Detect which cell encompasses the target text, then output its [X, Y] center coordinate. 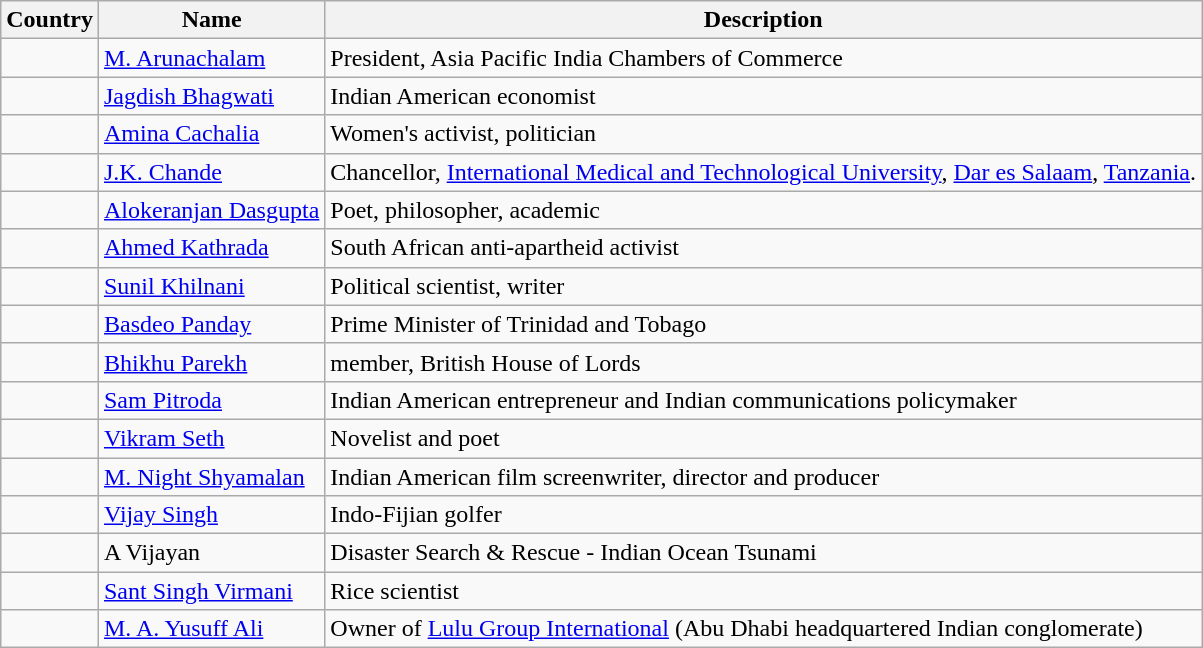
Vijay Singh [211, 515]
Description [764, 20]
Indian American economist [764, 96]
Indo-Fijian golfer [764, 515]
Prime Minister of Trinidad and Tobago [764, 324]
Jagdish Bhagwati [211, 96]
Disaster Search & Rescue - Indian Ocean Tsunami [764, 553]
Amina Cachalia [211, 134]
Vikram Seth [211, 438]
Bhikhu Parekh [211, 362]
Owner of Lulu Group International (Abu Dhabi headquartered Indian conglomerate) [764, 629]
Country [50, 20]
A Vijayan [211, 553]
Basdeo Panday [211, 324]
Ahmed Kathrada [211, 248]
Political scientist, writer [764, 286]
Novelist and poet [764, 438]
Sunil Khilnani [211, 286]
Alokeranjan Dasgupta [211, 210]
Indian American film screenwriter, director and producer [764, 477]
Sam Pitroda [211, 400]
M. Arunachalam [211, 58]
M. A. Yusuff Ali [211, 629]
President, Asia Pacific India Chambers of Commerce [764, 58]
Indian American entrepreneur and Indian communications policymaker [764, 400]
J.K. Chande [211, 172]
Women's activist, politician [764, 134]
member, British House of Lords [764, 362]
Name [211, 20]
Sant Singh Virmani [211, 591]
Poet, philosopher, academic [764, 210]
Rice scientist [764, 591]
South African anti-apartheid activist [764, 248]
Chancellor, International Medical and Technological University, Dar es Salaam, Tanzania. [764, 172]
M. Night Shyamalan [211, 477]
